Determine the (X, Y) coordinate at the center of the cell enclosing the given text.  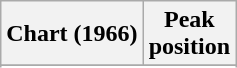
Chart (1966) (72, 34)
Peakposition (189, 34)
